From the cell containing the given text, extract its center point as [X, Y] coordinate. 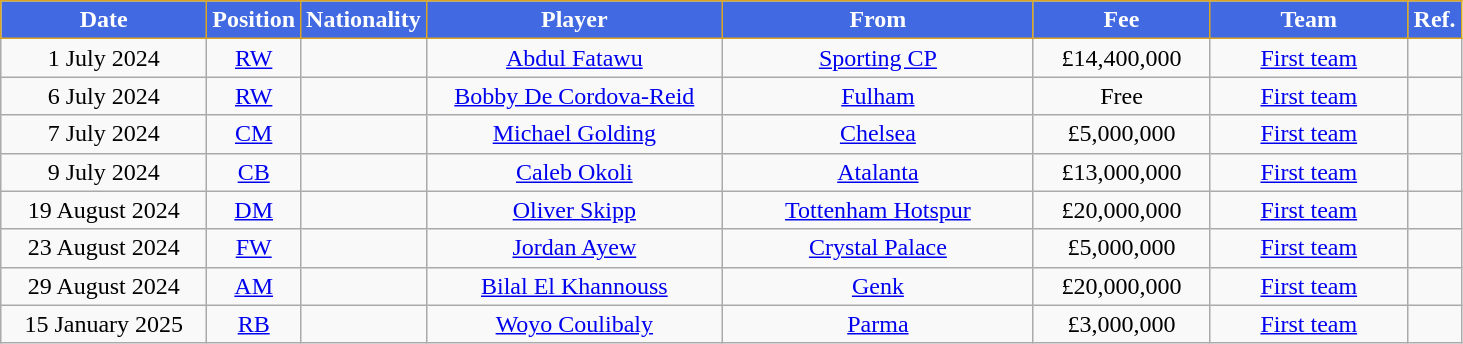
Nationality [364, 20]
Jordan Ayew [574, 248]
Atalanta [878, 172]
Player [574, 20]
CM [254, 134]
15 January 2025 [104, 324]
Team [1308, 20]
Woyo Coulibaly [574, 324]
23 August 2024 [104, 248]
Free [1121, 96]
Ref. [1434, 20]
£13,000,000 [1121, 172]
Parma [878, 324]
From [878, 20]
£14,400,000 [1121, 58]
9 July 2024 [104, 172]
Bilal El Khannouss [574, 286]
RB [254, 324]
£3,000,000 [1121, 324]
Date [104, 20]
1 July 2024 [104, 58]
Fulham [878, 96]
Caleb Okoli [574, 172]
Crystal Palace [878, 248]
Fee [1121, 20]
Chelsea [878, 134]
6 July 2024 [104, 96]
Bobby De Cordova-Reid [574, 96]
Sporting CP [878, 58]
Michael Golding [574, 134]
AM [254, 286]
7 July 2024 [104, 134]
Genk [878, 286]
Oliver Skipp [574, 210]
Tottenham Hotspur [878, 210]
29 August 2024 [104, 286]
FW [254, 248]
CB [254, 172]
Position [254, 20]
Abdul Fatawu [574, 58]
DM [254, 210]
19 August 2024 [104, 210]
